Output the (X, Y) coordinate of the center of the cell containing the given text.  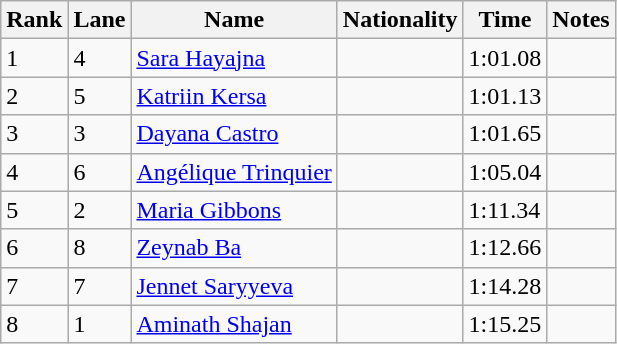
Katriin Kersa (234, 96)
1:01.65 (505, 134)
1:01.13 (505, 96)
Maria Gibbons (234, 210)
1:11.34 (505, 210)
Lane (100, 20)
Aminath Shajan (234, 324)
1:01.08 (505, 58)
Jennet Saryyeva (234, 286)
Zeynab Ba (234, 248)
Sara Hayajna (234, 58)
1:14.28 (505, 286)
Notes (581, 20)
1:15.25 (505, 324)
Angélique Trinquier (234, 172)
Nationality (400, 20)
1:12.66 (505, 248)
Rank (34, 20)
1:05.04 (505, 172)
Dayana Castro (234, 134)
Name (234, 20)
Time (505, 20)
